Locate the cell with the specified text and output its [x, y] center coordinate. 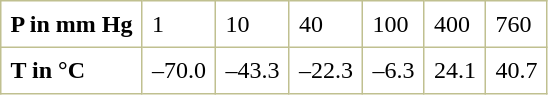
P in mm Hg [72, 24]
24.1 [455, 70]
400 [455, 24]
100 [394, 24]
40 [326, 24]
T in °C [72, 70]
1 [179, 24]
–22.3 [326, 70]
–43.3 [253, 70]
–70.0 [179, 70]
760 [517, 24]
40.7 [517, 70]
–6.3 [394, 70]
10 [253, 24]
